Return (X, Y) of the center of cell containing provided text 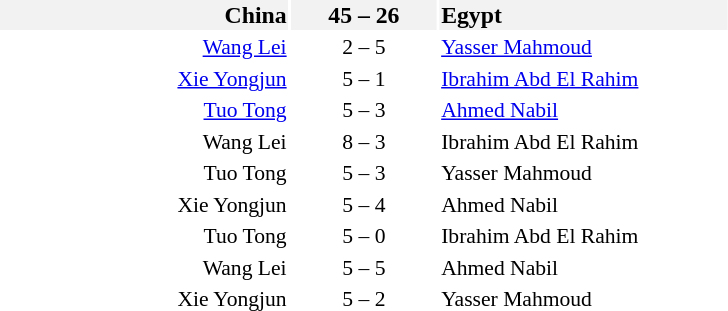
45 – 26 (364, 15)
China (144, 15)
5 – 0 (364, 236)
5 – 5 (364, 268)
5 – 4 (364, 204)
8 – 3 (364, 142)
Egypt (584, 15)
2 – 5 (364, 47)
5 – 1 (364, 78)
